Identify which cell holds the provided text, then report its (X, Y) central coordinate. 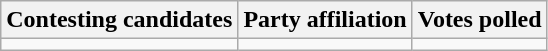
Votes polled (480, 20)
Party affiliation (325, 20)
Contesting candidates (120, 20)
